Identify which cell holds the provided text, then report its [x, y] central coordinate. 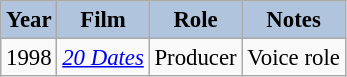
Notes [294, 20]
20 Dates [103, 58]
Voice role [294, 58]
Role [196, 20]
Year [29, 20]
1998 [29, 58]
Film [103, 20]
Producer [196, 58]
